Return (X, Y) of the center of cell containing provided text 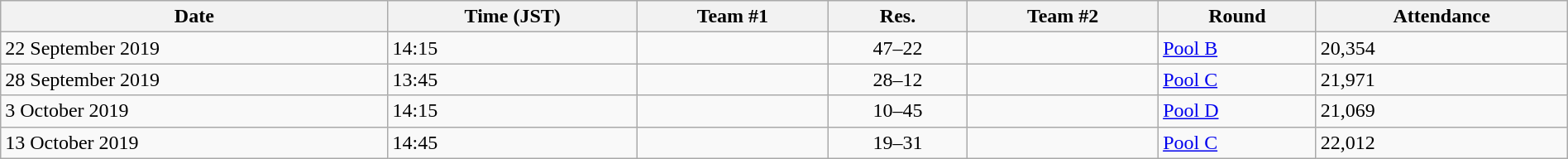
21,069 (1441, 111)
Team #2 (1064, 17)
Time (JST) (513, 17)
Pool B (1237, 48)
14:45 (513, 142)
28 September 2019 (194, 79)
22 September 2019 (194, 48)
Res. (897, 17)
22,012 (1441, 142)
3 October 2019 (194, 111)
13 October 2019 (194, 142)
Round (1237, 17)
28–12 (897, 79)
47–22 (897, 48)
19–31 (897, 142)
10–45 (897, 111)
21,971 (1441, 79)
Date (194, 17)
13:45 (513, 79)
20,354 (1441, 48)
Attendance (1441, 17)
Pool D (1237, 111)
Team #1 (733, 17)
